From the cell containing the given text, extract its center point as (x, y) coordinate. 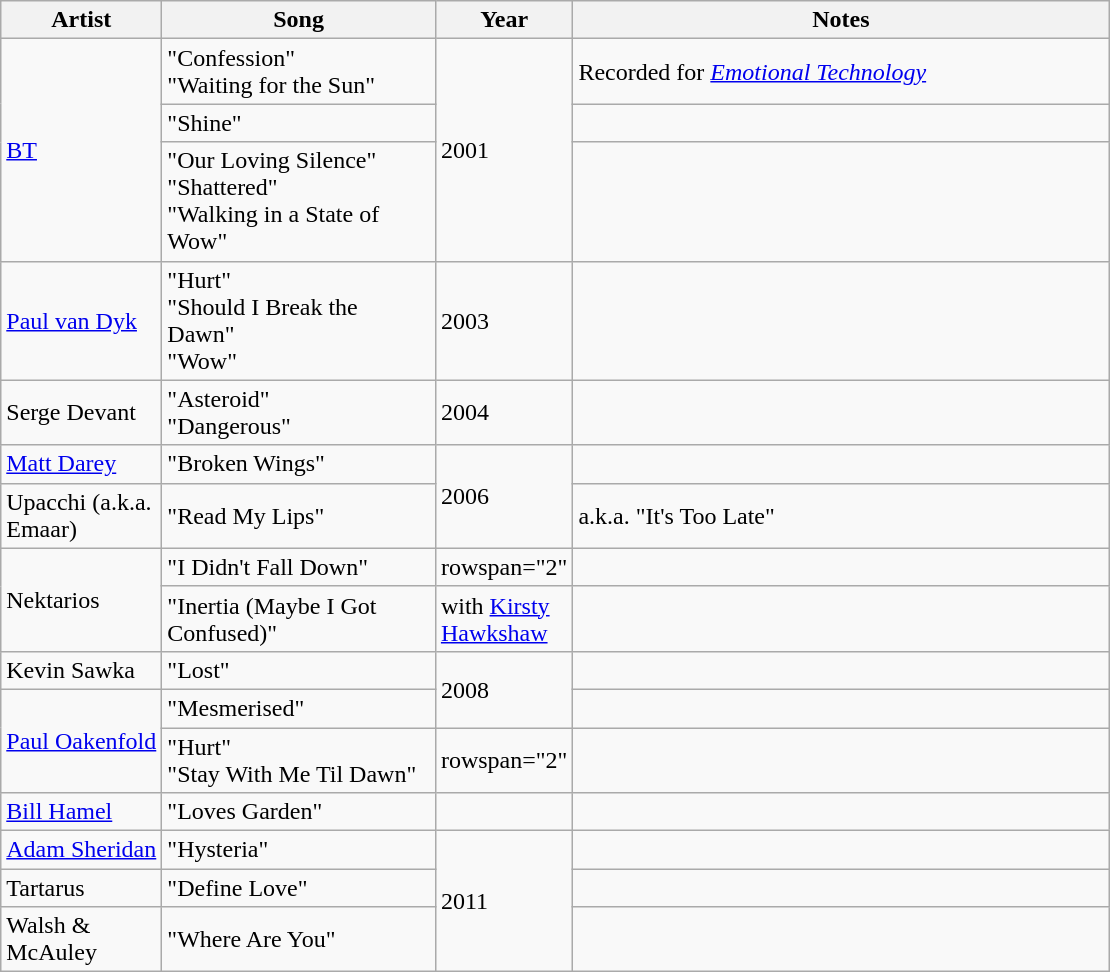
Upacchi (a.k.a. Emaar) (82, 516)
Artist (82, 20)
2001 (504, 150)
Paul Oakenfold (82, 740)
"Mesmerised" (299, 708)
"Hysteria" (299, 850)
Paul van Dyk (82, 320)
"Hurt""Should I Break the Dawn""Wow" (299, 320)
Kevin Sawka (82, 670)
"Our Loving Silence""Shattered""Walking in a State of Wow" (299, 202)
Bill Hamel (82, 812)
"Confession""Waiting for the Sun" (299, 72)
Recorded for Emotional Technology (841, 72)
"Shine" (299, 123)
with Kirsty Hawkshaw (504, 618)
"Asteroid""Dangerous" (299, 412)
"Where Are You" (299, 940)
a.k.a. "It's Too Late" (841, 516)
"Loves Garden" (299, 812)
Nektarios (82, 600)
Tartarus (82, 888)
"Define Love" (299, 888)
Song (299, 20)
2006 (504, 496)
"Lost" (299, 670)
"I Didn't Fall Down" (299, 567)
2004 (504, 412)
2008 (504, 689)
2003 (504, 320)
Adam Sheridan (82, 850)
Matt Darey (82, 464)
"Broken Wings" (299, 464)
Walsh & McAuley (82, 940)
"Hurt""Stay With Me Til Dawn" (299, 760)
Notes (841, 20)
2011 (504, 902)
BT (82, 150)
Year (504, 20)
"Read My Lips" (299, 516)
Serge Devant (82, 412)
"Inertia (Maybe I Got Confused)" (299, 618)
